From the cell containing the given text, extract its center point as (x, y) coordinate. 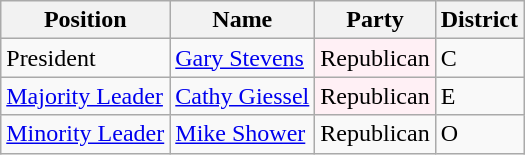
O (479, 134)
President (86, 58)
Name (242, 20)
Gary Stevens (242, 58)
Mike Shower (242, 134)
Cathy Giessel (242, 96)
Majority Leader (86, 96)
Minority Leader (86, 134)
E (479, 96)
C (479, 58)
Party (375, 20)
Position (86, 20)
District (479, 20)
